Find where the given text appears and provide that cell's center as [x, y] coordinate. 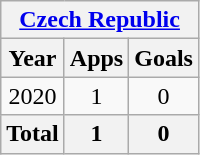
Year [33, 58]
2020 [33, 96]
Apps [96, 58]
Goals [164, 58]
Total [33, 134]
Czech Republic [100, 20]
